Pinpoint the cell where the given text exists, returning its [X, Y] midpoint coordinate. 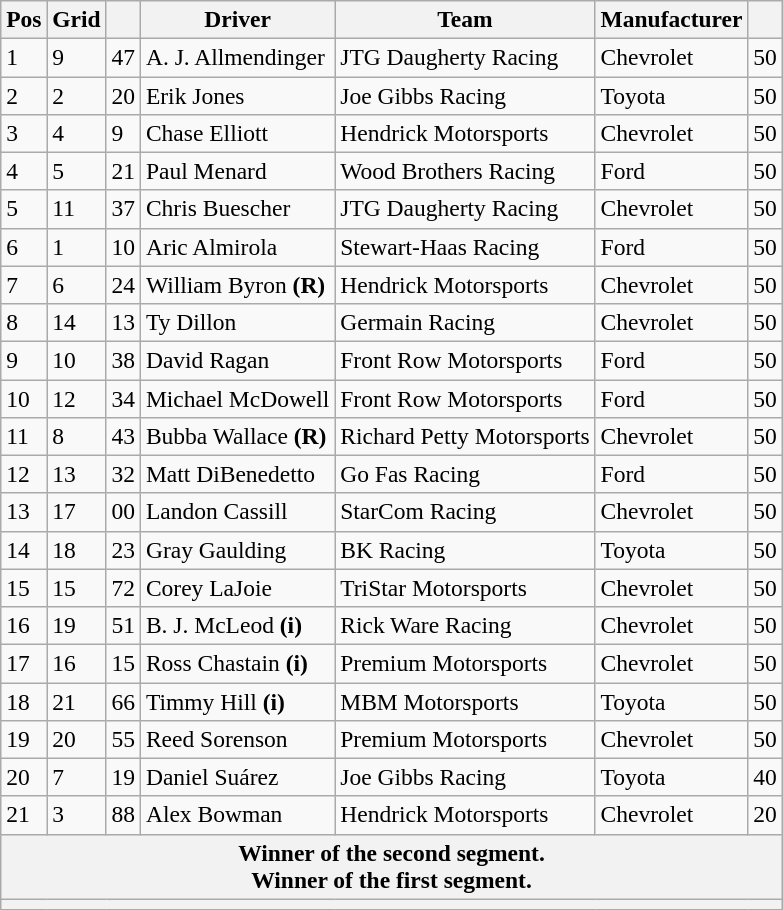
72 [123, 588]
Chris Buescher [237, 209]
Gray Gaulding [237, 550]
Ty Dillon [237, 322]
Driver [237, 19]
Wood Brothers Racing [465, 171]
Corey LaJoie [237, 588]
Grid [76, 19]
Alex Bowman [237, 815]
Erik Jones [237, 95]
43 [123, 436]
66 [123, 701]
24 [123, 285]
55 [123, 739]
40 [765, 777]
Paul Menard [237, 171]
Reed Sorenson [237, 739]
Ross Chastain (i) [237, 663]
Matt DiBenedetto [237, 474]
Timmy Hill (i) [237, 701]
Aric Almirola [237, 247]
Richard Petty Motorsports [465, 436]
51 [123, 625]
34 [123, 398]
Daniel Suárez [237, 777]
Landon Cassill [237, 512]
32 [123, 474]
38 [123, 360]
Pos [24, 19]
StarCom Racing [465, 512]
Michael McDowell [237, 398]
Winner of the second segment. Winner of the first segment. [392, 866]
TriStar Motorsports [465, 588]
47 [123, 57]
Stewart-Haas Racing [465, 247]
David Ragan [237, 360]
MBM Motorsports [465, 701]
88 [123, 815]
Team [465, 19]
37 [123, 209]
A. J. Allmendinger [237, 57]
BK Racing [465, 550]
Rick Ware Racing [465, 625]
Chase Elliott [237, 133]
00 [123, 512]
B. J. McLeod (i) [237, 625]
William Byron (R) [237, 285]
Bubba Wallace (R) [237, 436]
Germain Racing [465, 322]
23 [123, 550]
Go Fas Racing [465, 474]
Manufacturer [672, 19]
